Pinpoint the cell where the given text exists, returning its (X, Y) midpoint coordinate. 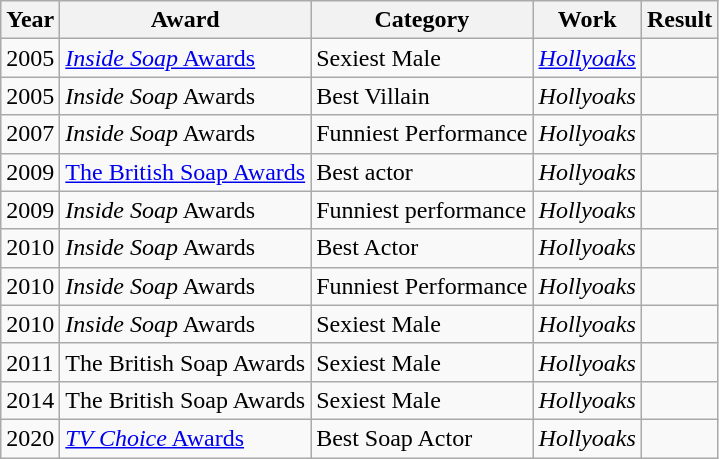
Best Actor (422, 248)
Best Villain (422, 96)
2007 (30, 134)
2014 (30, 400)
Funniest performance (422, 210)
Best Soap Actor (422, 438)
Result (679, 20)
Award (186, 20)
TV Choice Awards (186, 438)
Work (587, 20)
2020 (30, 438)
Category (422, 20)
2011 (30, 362)
Year (30, 20)
Best actor (422, 172)
